Determine the (x, y) coordinate at the center of the cell enclosing the given text.  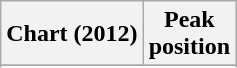
Peakposition (189, 34)
Chart (2012) (72, 34)
